Return the (x, y) coordinate for the center point of the cell that contains the specified text.  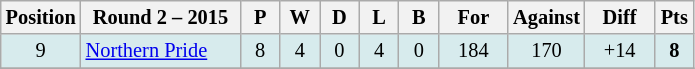
Against (546, 17)
170 (546, 51)
Pts (674, 17)
For (474, 17)
Position (41, 17)
Round 2 – 2015 (161, 17)
Diff (620, 17)
P (260, 17)
D (340, 17)
Northern Pride (161, 51)
+14 (620, 51)
W (300, 17)
184 (474, 51)
9 (41, 51)
B (419, 17)
L (379, 17)
